Return [X, Y] of the center of cell containing provided text 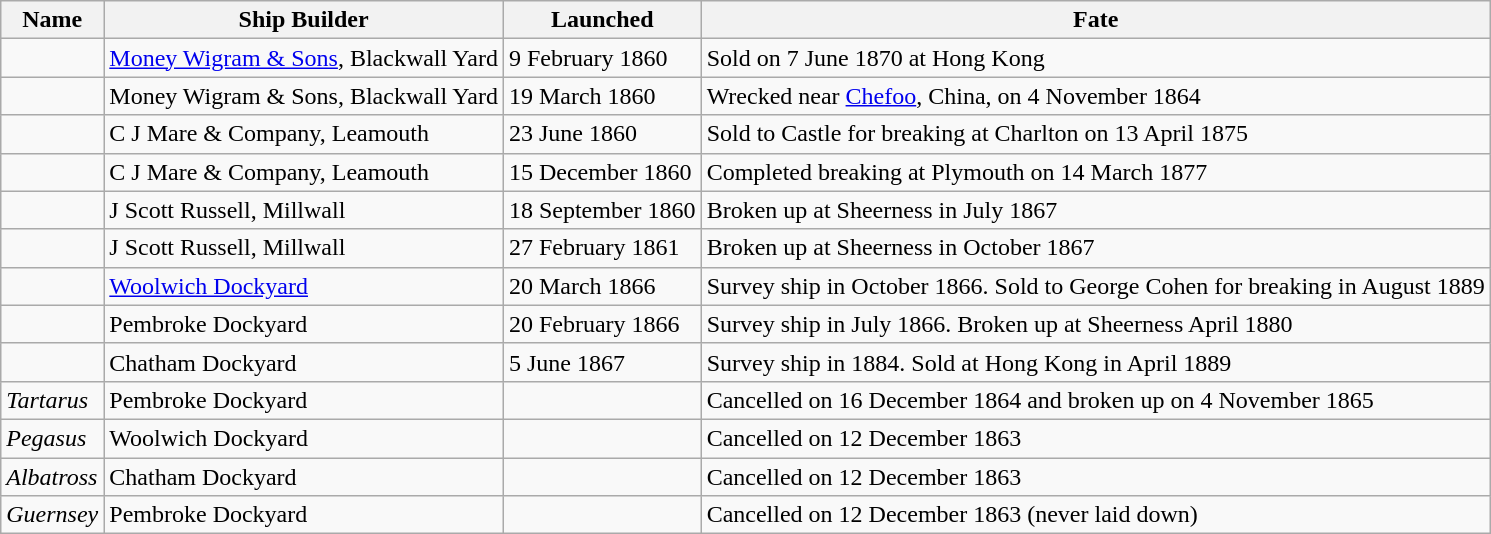
Pegasus [52, 438]
19 March 1860 [602, 96]
20 March 1866 [602, 286]
5 June 1867 [602, 362]
23 June 1860 [602, 134]
Launched [602, 20]
Broken up at Sheerness in July 1867 [1096, 210]
Sold to Castle for breaking at Charlton on 13 April 1875 [1096, 134]
Broken up at Sheerness in October 1867 [1096, 248]
Cancelled on 16 December 1864 and broken up on 4 November 1865 [1096, 400]
Tartarus [52, 400]
Fate [1096, 20]
Guernsey [52, 515]
9 February 1860 [602, 58]
Ship Builder [304, 20]
Albatross [52, 477]
18 September 1860 [602, 210]
Completed breaking at Plymouth on 14 March 1877 [1096, 172]
Survey ship in July 1866. Broken up at Sheerness April 1880 [1096, 324]
Survey ship in October 1866. Sold to George Cohen for breaking in August 1889 [1096, 286]
Wrecked near Chefoo, China, on 4 November 1864 [1096, 96]
Sold on 7 June 1870 at Hong Kong [1096, 58]
20 February 1866 [602, 324]
Cancelled on 12 December 1863 (never laid down) [1096, 515]
15 December 1860 [602, 172]
Name [52, 20]
Survey ship in 1884. Sold at Hong Kong in April 1889 [1096, 362]
27 February 1861 [602, 248]
